Determine the (x, y) coordinate at the center of the cell enclosing the given text.  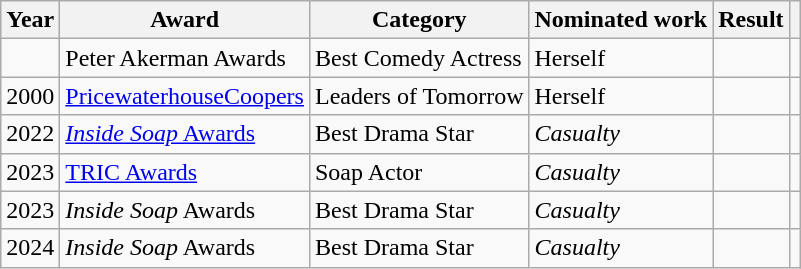
Nominated work (621, 20)
Year (30, 20)
Peter Akerman Awards (185, 58)
Result (751, 20)
2024 (30, 248)
Best Comedy Actress (419, 58)
PricewaterhouseCoopers (185, 96)
Soap Actor (419, 172)
2000 (30, 96)
2022 (30, 134)
TRIC Awards (185, 172)
Award (185, 20)
Leaders of Tomorrow (419, 96)
Category (419, 20)
